Scan for the cell matching the given text and deliver its (X, Y) coordinate at center. 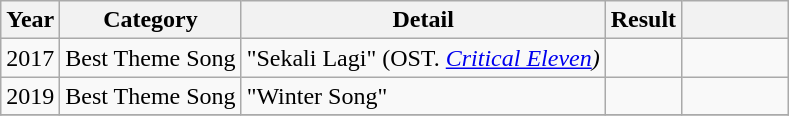
"Winter Song" (423, 96)
"Sekali Lagi" (OST. Critical Eleven) (423, 58)
Category (150, 20)
Result (643, 20)
2019 (30, 96)
Year (30, 20)
2017 (30, 58)
Detail (423, 20)
